Detect which cell encompasses the target text, then output its [x, y] center coordinate. 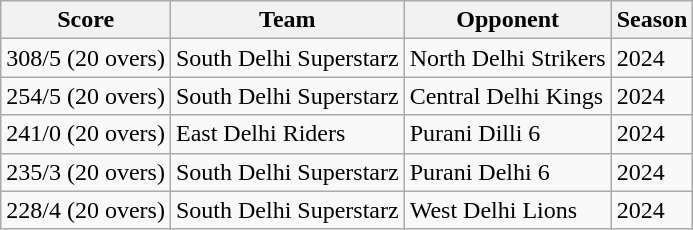
East Delhi Riders [287, 134]
Purani Delhi 6 [508, 172]
235/3 (20 overs) [86, 172]
Team [287, 20]
308/5 (20 overs) [86, 58]
Purani Dilli 6 [508, 134]
228/4 (20 overs) [86, 210]
Opponent [508, 20]
West Delhi Lions [508, 210]
Score [86, 20]
Central Delhi Kings [508, 96]
Season [652, 20]
North Delhi Strikers [508, 58]
254/5 (20 overs) [86, 96]
241/0 (20 overs) [86, 134]
